Determine the (x, y) coordinate at the center of the cell enclosing the given text.  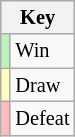
Draw (42, 85)
Key (38, 17)
Defeat (42, 118)
Win (42, 51)
